For the text-containing cell, return its midpoint in (X, Y) coordinate format. 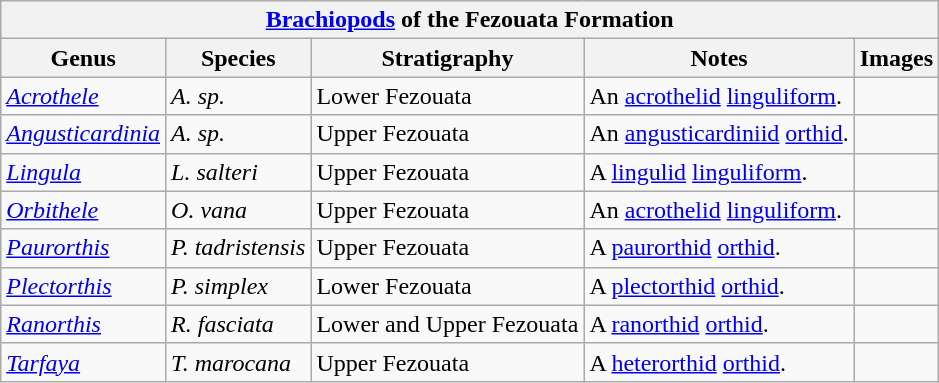
Lower and Upper Fezouata (448, 324)
Paurorthis (84, 248)
A lingulid linguliform. (719, 172)
Stratigraphy (448, 58)
A ranorthid orthid. (719, 324)
Ranorthis (84, 324)
Genus (84, 58)
P. tadristensis (238, 248)
Plectorthis (84, 286)
Orbithele (84, 210)
Brachiopods of the Fezouata Formation (470, 20)
O. vana (238, 210)
L. salteri (238, 172)
Images (896, 58)
Species (238, 58)
A plectorthid orthid. (719, 286)
P. simplex (238, 286)
An angusticardiniid orthid. (719, 134)
A heterorthid orthid. (719, 362)
Acrothele (84, 96)
A paurorthid orthid. (719, 248)
Lingula (84, 172)
R. fasciata (238, 324)
Notes (719, 58)
Tarfaya (84, 362)
Angusticardinia (84, 134)
T. marocana (238, 362)
